For the text-containing cell, return its midpoint in (x, y) coordinate format. 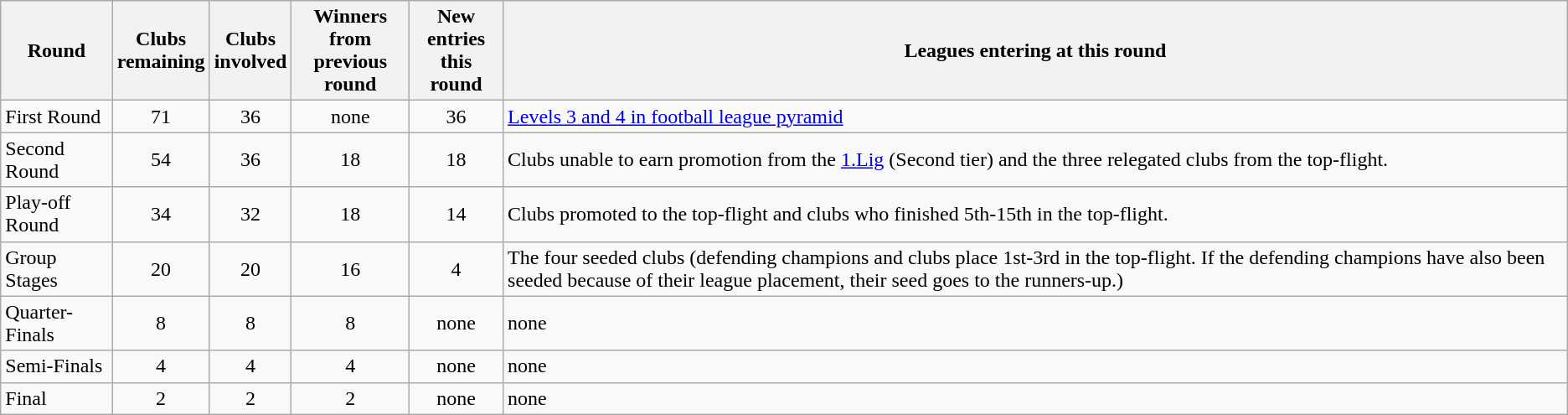
Second Round (57, 159)
32 (250, 215)
71 (161, 117)
Semi-Finals (57, 366)
Leagues entering at this round (1035, 50)
Quarter-Finals (57, 324)
Final (57, 398)
34 (161, 215)
Clubsinvolved (250, 50)
Play-off Round (57, 215)
Group Stages (57, 268)
Winners fromprevious round (350, 50)
Clubs promoted to the top-flight and clubs who finished 5th-15th in the top-flight. (1035, 215)
Levels 3 and 4 in football league pyramid (1035, 117)
Round (57, 50)
Clubs unable to earn promotion from the 1.Lig (Second tier) and the three relegated clubs from the top-flight. (1035, 159)
16 (350, 268)
First Round (57, 117)
14 (456, 215)
New entriesthis round (456, 50)
Clubsremaining (161, 50)
54 (161, 159)
